Return the [x, y] coordinate for the center point of the cell that contains the specified text.  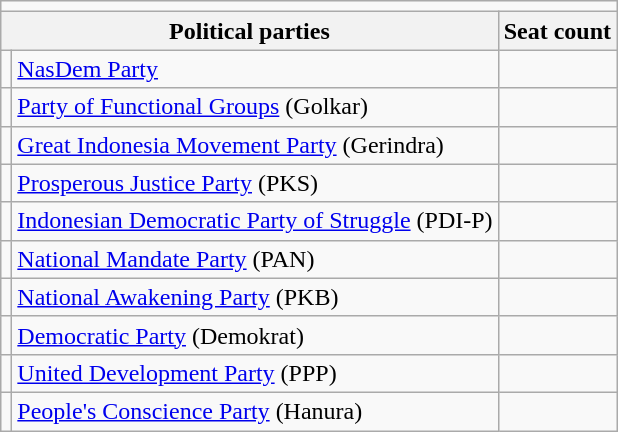
Political parties [250, 31]
National Mandate Party (PAN) [255, 259]
United Development Party (PPP) [255, 373]
Party of Functional Groups (Golkar) [255, 107]
People's Conscience Party (Hanura) [255, 411]
Democratic Party (Demokrat) [255, 335]
Great Indonesia Movement Party (Gerindra) [255, 145]
Indonesian Democratic Party of Struggle (PDI-P) [255, 221]
National Awakening Party (PKB) [255, 297]
NasDem Party [255, 69]
Seat count [557, 31]
Prosperous Justice Party (PKS) [255, 183]
